Identify which cell holds the provided text, then report its [x, y] central coordinate. 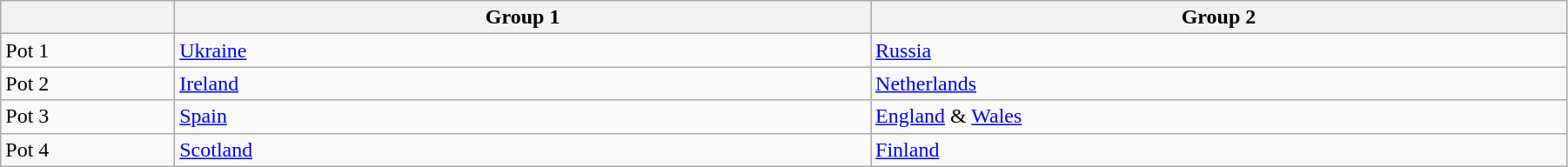
Ukraine [523, 50]
England & Wales [1219, 117]
Pot 3 [88, 117]
Pot 4 [88, 150]
Spain [523, 117]
Finland [1219, 150]
Ireland [523, 83]
Scotland [523, 150]
Group 1 [523, 17]
Pot 1 [88, 50]
Netherlands [1219, 83]
Group 2 [1219, 17]
Russia [1219, 50]
Pot 2 [88, 83]
